Determine the [x, y] coordinate at the center of the cell enclosing the given text.  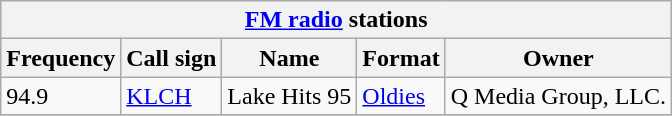
Call sign [172, 58]
Owner [558, 58]
Oldies [401, 96]
FM radio stations [336, 20]
Lake Hits 95 [290, 96]
Q Media Group, LLC. [558, 96]
Format [401, 58]
94.9 [61, 96]
Name [290, 58]
Frequency [61, 58]
KLCH [172, 96]
